Find where the given text appears and provide that cell's center as [x, y] coordinate. 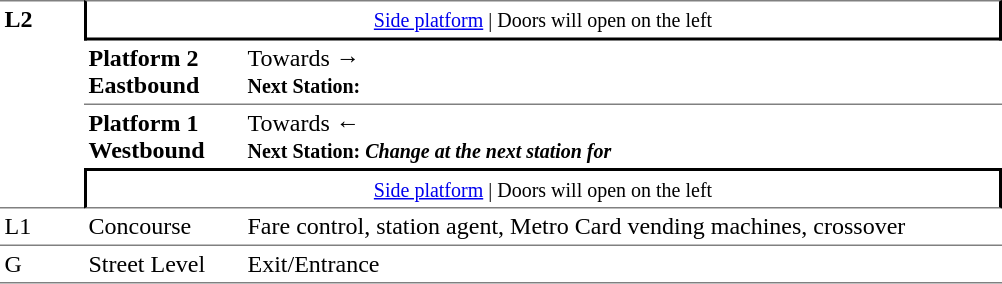
L1 [42, 226]
Exit/Entrance [622, 264]
Towards ← Next Station: Change at the next station for [622, 136]
Fare control, station agent, Metro Card vending machines, crossover [622, 226]
Concourse [164, 226]
Platform 2Eastbound [164, 72]
Platform 1Westbound [164, 136]
L2 [42, 104]
Street Level [164, 264]
Towards → Next Station: [622, 72]
G [42, 264]
